Determine the [X, Y] coordinate at the center of the cell enclosing the given text.  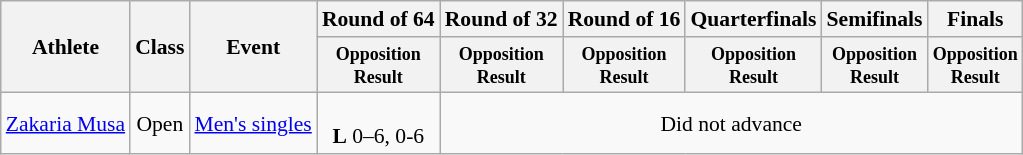
Round of 64 [378, 19]
Class [160, 47]
Open [160, 124]
Round of 32 [502, 19]
Did not advance [732, 124]
Event [252, 47]
Athlete [66, 47]
Semifinals [875, 19]
Finals [976, 19]
Zakaria Musa [66, 124]
Quarterfinals [753, 19]
Round of 16 [624, 19]
Men's singles [252, 124]
L 0–6, 0-6 [378, 124]
